Pinpoint the cell where the given text exists, returning its [X, Y] midpoint coordinate. 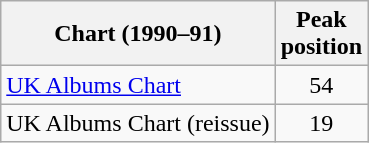
Peakposition [321, 34]
Chart (1990–91) [138, 34]
UK Albums Chart [138, 85]
54 [321, 85]
UK Albums Chart (reissue) [138, 123]
19 [321, 123]
